Pinpoint the cell where the given text exists, returning its (X, Y) midpoint coordinate. 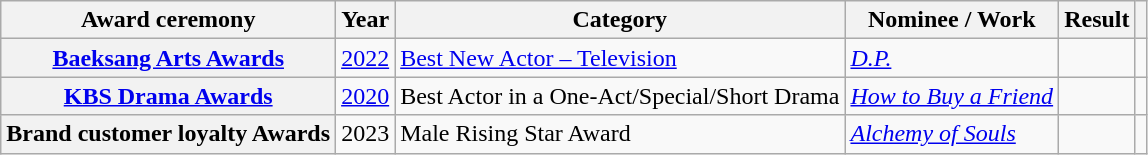
2022 (366, 58)
D.P. (952, 58)
2023 (366, 134)
KBS Drama Awards (168, 96)
Best Actor in a One-Act/Special/Short Drama (620, 96)
Alchemy of Souls (952, 134)
2020 (366, 96)
Category (620, 20)
Award ceremony (168, 20)
How to Buy a Friend (952, 96)
Year (366, 20)
Brand customer loyalty Awards (168, 134)
Best New Actor – Television (620, 58)
Result (1097, 20)
Baeksang Arts Awards (168, 58)
Nominee / Work (952, 20)
Male Rising Star Award (620, 134)
